From the cell containing the given text, extract its center point as (X, Y) coordinate. 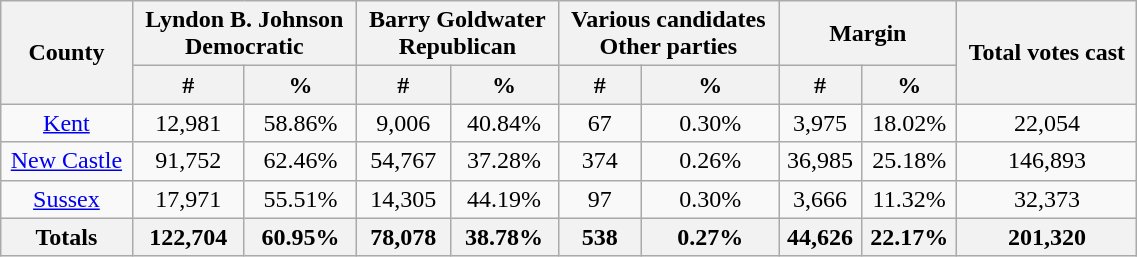
Totals (66, 237)
38.78% (504, 237)
11.32% (909, 199)
91,752 (188, 161)
Sussex (66, 199)
44.19% (504, 199)
60.95% (300, 237)
37.28% (504, 161)
22,054 (1047, 123)
12,981 (188, 123)
44,626 (820, 237)
Margin (868, 34)
67 (600, 123)
40.84% (504, 123)
25.18% (909, 161)
Total votes cast (1047, 52)
14,305 (404, 199)
54,767 (404, 161)
Kent (66, 123)
58.86% (300, 123)
County (66, 52)
32,373 (1047, 199)
201,320 (1047, 237)
55.51% (300, 199)
9,006 (404, 123)
22.17% (909, 237)
0.26% (710, 161)
Various candidatesOther parties (668, 34)
97 (600, 199)
0.27% (710, 237)
36,985 (820, 161)
17,971 (188, 199)
62.46% (300, 161)
146,893 (1047, 161)
New Castle (66, 161)
78,078 (404, 237)
Barry GoldwaterRepublican (458, 34)
122,704 (188, 237)
3,666 (820, 199)
3,975 (820, 123)
Lyndon B. JohnsonDemocratic (244, 34)
374 (600, 161)
18.02% (909, 123)
538 (600, 237)
